Return [x, y] of the center of cell containing provided text 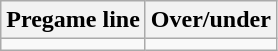
Over/under [210, 20]
Pregame line [74, 20]
